Detect which cell encompasses the target text, then output its (x, y) center coordinate. 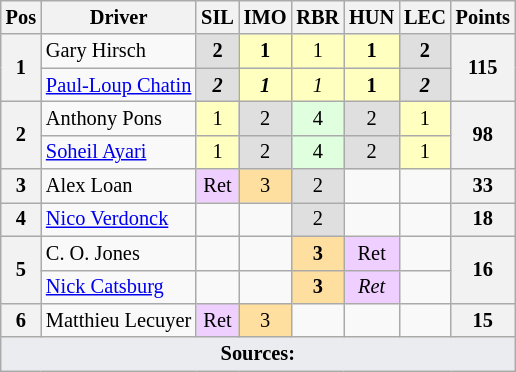
HUN (372, 17)
Alex Loan (118, 186)
115 (483, 68)
Nico Verdonck (118, 219)
33 (483, 186)
SIL (218, 17)
Nick Catsburg (118, 287)
Points (483, 17)
RBR (318, 17)
Matthieu Lecuyer (118, 320)
Sources: (258, 354)
15 (483, 320)
Driver (118, 17)
Gary Hirsch (118, 51)
Anthony Pons (118, 118)
6 (21, 320)
18 (483, 219)
5 (21, 270)
C. O. Jones (118, 253)
Paul-Loup Chatin (118, 85)
Soheil Ayari (118, 152)
16 (483, 270)
IMO (266, 17)
98 (483, 134)
Pos (21, 17)
LEC (425, 17)
